Find where the given text appears and provide that cell's center as [x, y] coordinate. 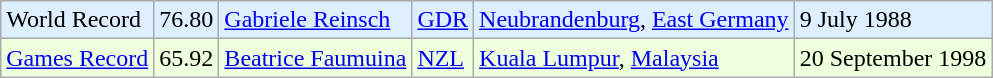
9 July 1988 [893, 20]
20 September 1998 [893, 58]
World Record [78, 20]
Neubrandenburg, East Germany [634, 20]
GDR [443, 20]
65.92 [186, 58]
76.80 [186, 20]
NZL [443, 58]
Games Record [78, 58]
Beatrice Faumuina [316, 58]
Kuala Lumpur, Malaysia [634, 58]
Gabriele Reinsch [316, 20]
